Locate the cell with the specified text and output its [X, Y] center coordinate. 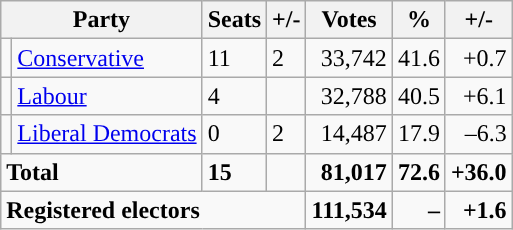
Conservative [107, 58]
Registered electors [154, 210]
Party [102, 20]
41.6 [418, 58]
– [418, 210]
Liberal Democrats [107, 134]
15 [234, 172]
17.9 [418, 134]
Labour [107, 96]
81,017 [349, 172]
+36.0 [478, 172]
+0.7 [478, 58]
Votes [349, 20]
72.6 [418, 172]
33,742 [349, 58]
40.5 [418, 96]
111,534 [349, 210]
% [418, 20]
+6.1 [478, 96]
32,788 [349, 96]
14,487 [349, 134]
0 [234, 134]
+1.6 [478, 210]
–6.3 [478, 134]
4 [234, 96]
Seats [234, 20]
11 [234, 58]
Total [102, 172]
